Search for the cell housing the specified text and yield its [x, y] center coordinate. 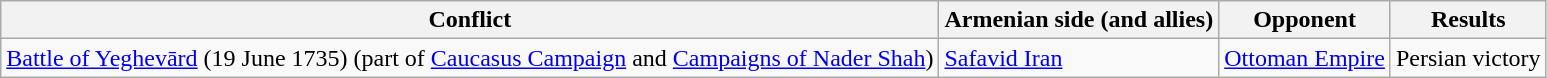
Battle of Yeghevārd (19 June 1735) (part of Caucasus Campaign and Campaigns of Nader Shah) [470, 58]
Opponent [1305, 20]
Conflict [470, 20]
Safavid Iran [1079, 58]
Results [1468, 20]
Armenian side (and allies) [1079, 20]
Ottoman Empire [1305, 58]
Persian victory [1468, 58]
